Provide the (X, Y) coordinate of the cell's center where the given text is located.  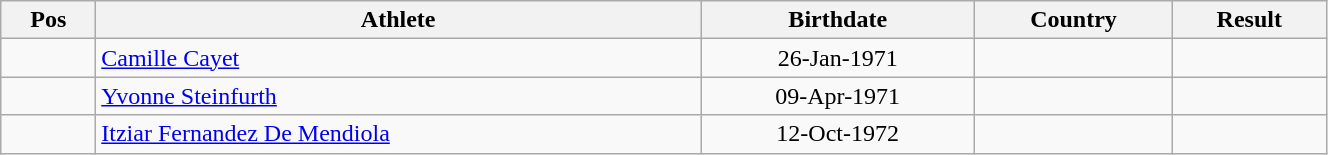
12-Oct-1972 (838, 134)
Birthdate (838, 20)
09-Apr-1971 (838, 96)
Pos (48, 20)
Result (1249, 20)
Camille Cayet (398, 58)
Country (1074, 20)
Athlete (398, 20)
Itziar Fernandez De Mendiola (398, 134)
Yvonne Steinfurth (398, 96)
26-Jan-1971 (838, 58)
